Identify which cell holds the provided text, then report its (X, Y) central coordinate. 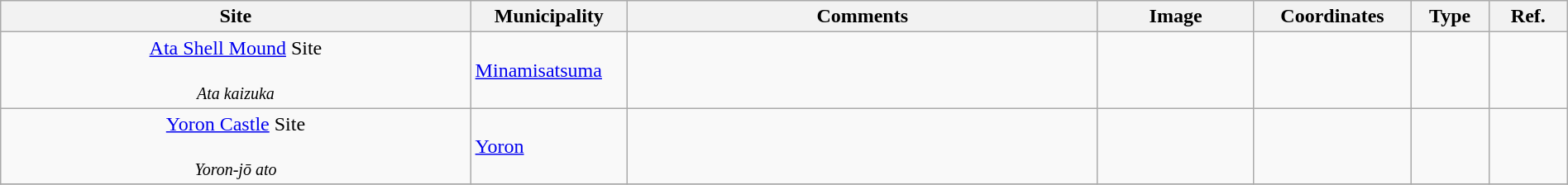
Municipality (549, 17)
Site (236, 17)
Ata Shell Mound SiteAta kaizuka (236, 70)
Yoron Castle SiteYoron-jō ato (236, 146)
Minamisatsuma (549, 70)
Comments (863, 17)
Image (1176, 17)
Coordinates (1331, 17)
Type (1451, 17)
Ref. (1528, 17)
Yoron (549, 146)
